Scan for the cell matching the given text and deliver its (x, y) coordinate at center. 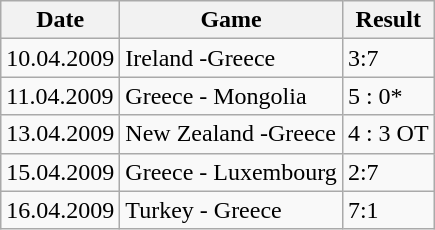
5 : 0* (388, 96)
16.04.2009 (60, 210)
Greece - Luxembourg (232, 172)
Turkey - Greece (232, 210)
New Zealand -Greece (232, 134)
10.04.2009 (60, 58)
Date (60, 20)
Game (232, 20)
4 : 3 OT (388, 134)
2:7 (388, 172)
13.04.2009 (60, 134)
11.04.2009 (60, 96)
Result (388, 20)
3:7 (388, 58)
Greece - Mongolia (232, 96)
7:1 (388, 210)
Ireland -Greece (232, 58)
15.04.2009 (60, 172)
